Capture the cell that displays the provided text and extract its (x, y) central coordinate. 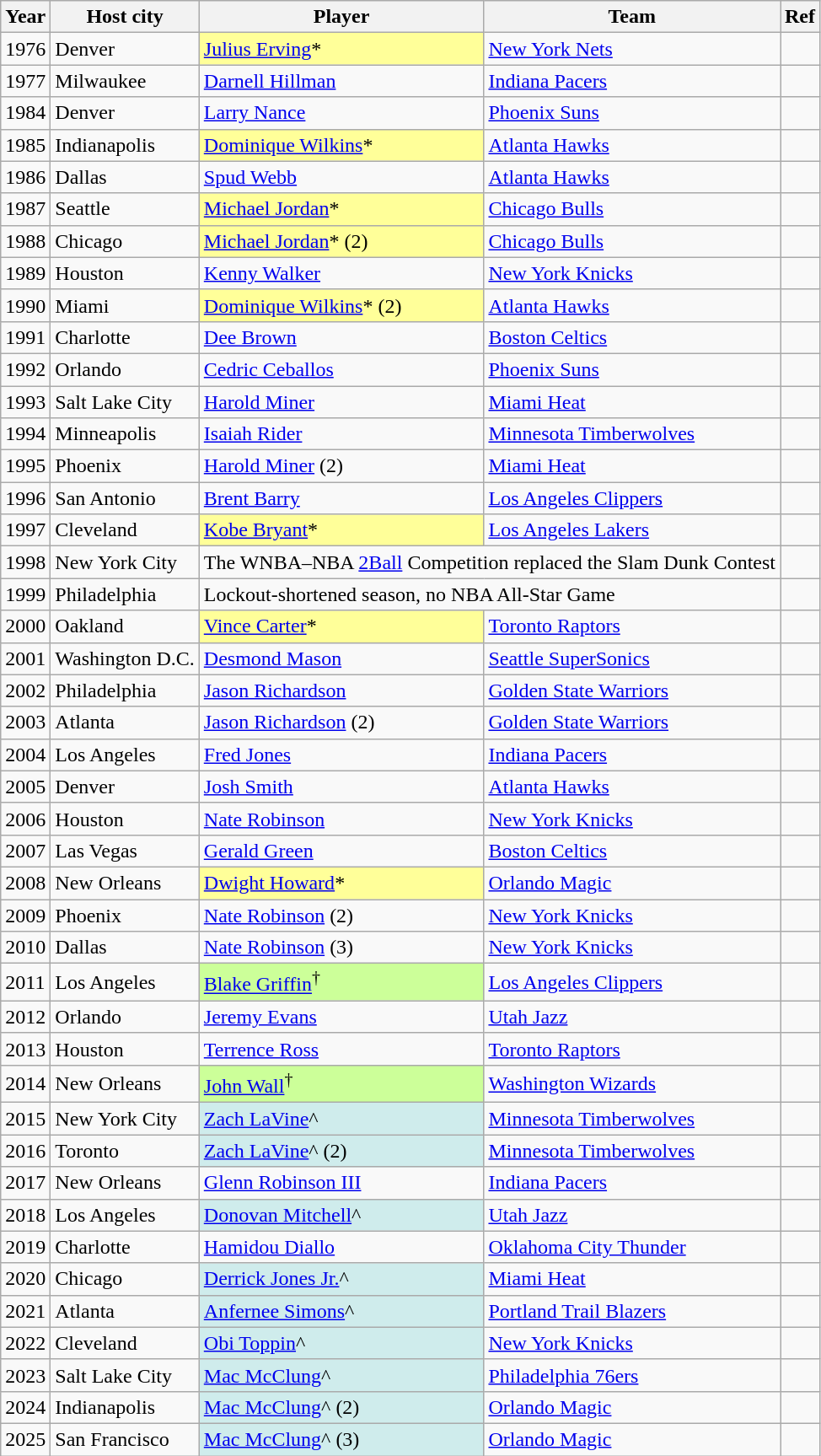
2023 (25, 1375)
2009 (25, 915)
Spud Webb (341, 177)
2024 (25, 1407)
Host city (125, 17)
2015 (25, 1119)
1997 (25, 530)
2010 (25, 948)
Dee Brown (341, 337)
Milwaukee (125, 81)
John Wall† (341, 1084)
Kenny Walker (341, 273)
2019 (25, 1247)
Oklahoma City Thunder (632, 1247)
1993 (25, 402)
Portland Trail Blazers (632, 1311)
2006 (25, 819)
1989 (25, 273)
1999 (25, 594)
2016 (25, 1151)
Fred Jones (341, 755)
Dominique Wilkins* (341, 145)
Mac McClung^ (3) (341, 1439)
Mac McClung^ (2) (341, 1407)
2008 (25, 883)
Seattle (125, 209)
Vince Carter* (341, 626)
Derrick Jones Jr.^ (341, 1279)
Julius Erving* (341, 49)
Las Vegas (125, 851)
Year (25, 17)
Jeremy Evans (341, 1017)
Larry Nance (341, 113)
Mac McClung^ (341, 1375)
Blake Griffin† (341, 983)
2000 (25, 626)
Harold Miner (341, 402)
1990 (25, 305)
Cedric Ceballos (341, 369)
2022 (25, 1343)
Kobe Bryant* (341, 530)
Michael Jordan* (341, 209)
2007 (25, 851)
Hamidou Diallo (341, 1247)
Zach LaVine^ (2) (341, 1151)
2001 (25, 658)
Darnell Hillman (341, 81)
1996 (25, 498)
Nate Robinson (341, 819)
2003 (25, 723)
2004 (25, 755)
Los Angeles Lakers (632, 530)
Glenn Robinson III (341, 1183)
Brent Barry (341, 498)
Nate Robinson (2) (341, 915)
2025 (25, 1439)
Jason Richardson (2) (341, 723)
1977 (25, 81)
Team (632, 17)
1985 (25, 145)
Desmond Mason (341, 658)
New York Nets (632, 49)
Harold Miner (2) (341, 466)
1986 (25, 177)
Donovan Mitchell^ (341, 1215)
The WNBA–NBA 2Ball Competition replaced the Slam Dunk Contest (489, 562)
San Antonio (125, 498)
2014 (25, 1084)
Nate Robinson (3) (341, 948)
Isaiah Rider (341, 434)
Player (341, 17)
1987 (25, 209)
Toronto (125, 1151)
Oakland (125, 626)
Josh Smith (341, 787)
Minneapolis (125, 434)
Seattle SuperSonics (632, 658)
2005 (25, 787)
Anfernee Simons^ (341, 1311)
2013 (25, 1049)
Zach LaVine^ (341, 1119)
1984 (25, 113)
2012 (25, 1017)
2002 (25, 690)
1988 (25, 241)
2017 (25, 1183)
2011 (25, 983)
2021 (25, 1311)
Jason Richardson (341, 690)
Washington Wizards (632, 1084)
Washington D.C. (125, 658)
Obi Toppin^ (341, 1343)
2020 (25, 1279)
Dominique Wilkins* (2) (341, 305)
Ref (801, 17)
Lockout-shortened season, no NBA All-Star Game (489, 594)
2018 (25, 1215)
Terrence Ross (341, 1049)
1991 (25, 337)
Miami (125, 305)
1998 (25, 562)
1995 (25, 466)
1992 (25, 369)
Dwight Howard* (341, 883)
San Francisco (125, 1439)
1976 (25, 49)
Philadelphia 76ers (632, 1375)
1994 (25, 434)
Michael Jordan* (2) (341, 241)
Gerald Green (341, 851)
